Extract the (x, y) coordinate from the center of the cell holding the provided text.  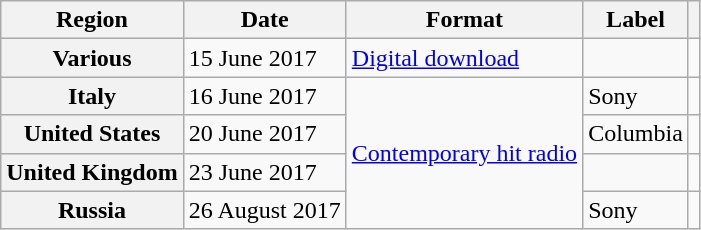
Format (464, 20)
Italy (92, 96)
Label (636, 20)
20 June 2017 (264, 134)
26 August 2017 (264, 210)
Contemporary hit radio (464, 153)
23 June 2017 (264, 172)
15 June 2017 (264, 58)
16 June 2017 (264, 96)
Columbia (636, 134)
Various (92, 58)
Date (264, 20)
Digital download (464, 58)
United States (92, 134)
Region (92, 20)
Russia (92, 210)
United Kingdom (92, 172)
